Return [X, Y] of the center of cell containing provided text 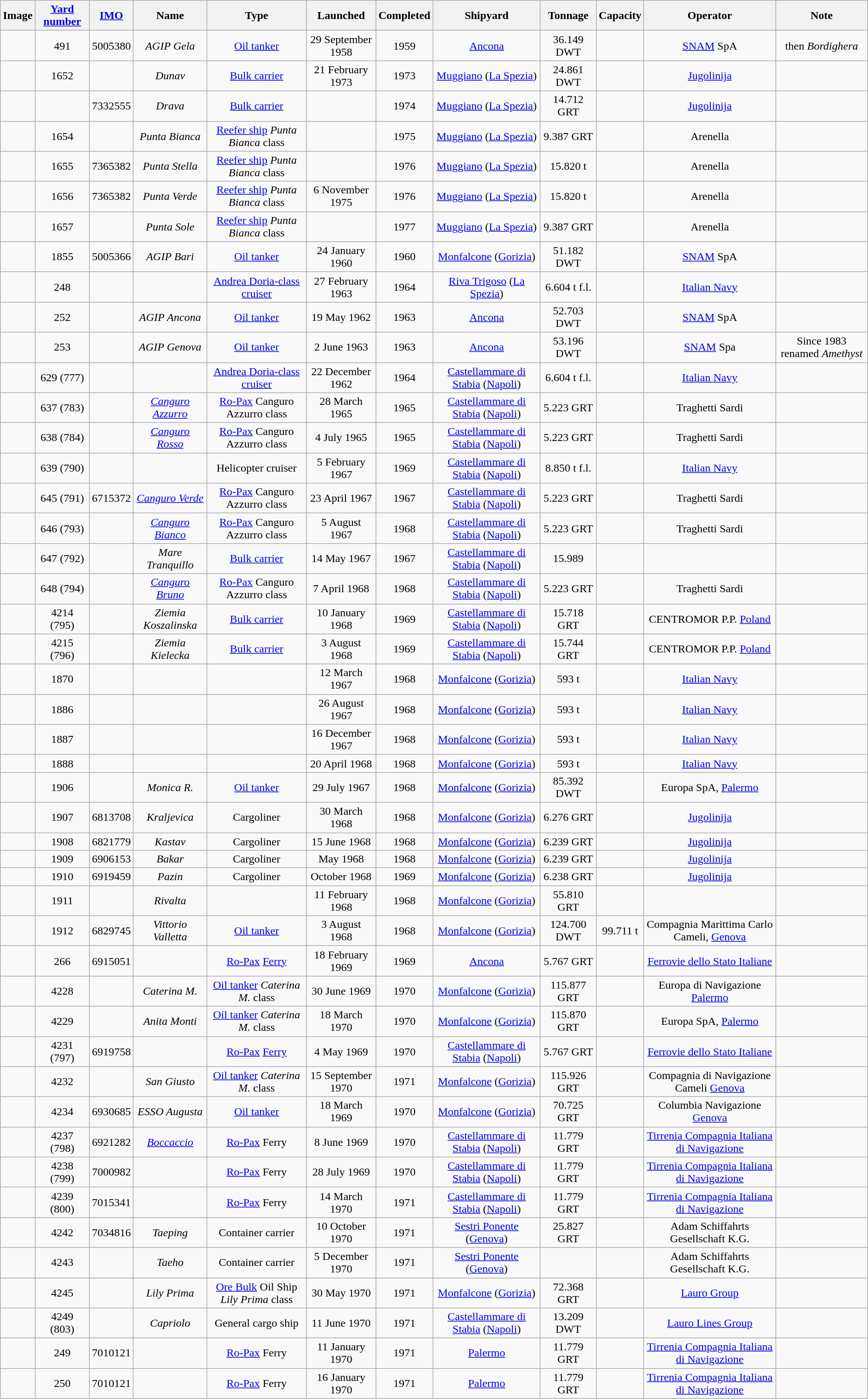
51.182 DWT [568, 257]
Taeho [170, 1262]
72.368 GRT [568, 1293]
6915051 [111, 961]
27 February 1963 [341, 287]
4232 [62, 1081]
253 [62, 347]
4229 [62, 1021]
4245 [62, 1293]
20 April 1968 [341, 763]
May 1968 [341, 859]
Dunav [170, 76]
AGIP Genova [170, 347]
Columbia Navigazione Genova [710, 1112]
16 January 1970 [341, 1384]
Anita Monti [170, 1021]
28 March 1965 [341, 408]
18 February 1969 [341, 961]
115.877 GRT [568, 991]
Ziemia Kielecka [170, 649]
San Giusto [170, 1081]
Canguro Bianco [170, 529]
1910 [62, 877]
124.700 DWT [568, 931]
Capacity [620, 16]
14 March 1970 [341, 1202]
Monica R. [170, 787]
Kastav [170, 842]
646 (793) [62, 529]
AGIP Gela [170, 45]
2 June 1963 [341, 347]
1974 [404, 106]
8 June 1969 [341, 1142]
10 October 1970 [341, 1233]
6.276 GRT [568, 817]
1855 [62, 257]
7034816 [111, 1233]
Vittorio Valletta [170, 931]
250 [62, 1384]
18 March 1969 [341, 1112]
4238 (799) [62, 1172]
22 December 1962 [341, 377]
252 [62, 317]
249 [62, 1353]
1886 [62, 709]
Type [257, 16]
Lauro Lines Group [710, 1323]
1960 [404, 257]
16 December 1967 [341, 739]
ESSO Augusta [170, 1112]
29 July 1967 [341, 787]
24 January 1960 [341, 257]
1975 [404, 136]
Canguro Bruno [170, 589]
28 July 1969 [341, 1172]
5 December 1970 [341, 1262]
1959 [404, 45]
Canguro Verde [170, 498]
6 November 1975 [341, 197]
6821779 [111, 842]
1911 [62, 901]
6921282 [111, 1142]
Lily Prima [170, 1293]
1655 [62, 166]
6715372 [111, 498]
1657 [62, 226]
11 February 1968 [341, 901]
Punta Verde [170, 197]
85.392 DWT [568, 787]
Bakar [170, 859]
Ore Bulk Oil Ship Lily Prima class [257, 1293]
Caterina M. [170, 991]
115.870 GRT [568, 1021]
Europa di Navigazione Palermo [710, 991]
1870 [62, 679]
52.703 DWT [568, 317]
36.149 DWT [568, 45]
4215 (796) [62, 649]
6906153 [111, 859]
30 May 1970 [341, 1293]
6.238 GRT [568, 877]
Completed [404, 16]
1908 [62, 842]
639 (790) [62, 468]
Pazin [170, 877]
14.712 GRT [568, 106]
6919459 [111, 877]
4242 [62, 1233]
24.861 DWT [568, 76]
AGIP Bari [170, 257]
Riva Trigoso (La Spezia) [487, 287]
29 September 1958 [341, 45]
7332555 [111, 106]
7000982 [111, 1172]
10 January 1968 [341, 619]
6930685 [111, 1112]
Helicopter cruiser [257, 468]
4237 (798) [62, 1142]
11 January 1970 [341, 1353]
1977 [404, 226]
Canguro Azzurro [170, 408]
6829745 [111, 931]
1912 [62, 931]
15 September 1970 [341, 1081]
IMO [111, 16]
629 (777) [62, 377]
30 March 1968 [341, 817]
1654 [62, 136]
4234 [62, 1112]
248 [62, 287]
4 July 1965 [341, 438]
15.989 [568, 558]
7015341 [111, 1202]
70.725 GRT [568, 1112]
21 February 1973 [341, 76]
23 April 1967 [341, 498]
15.744 GRT [568, 649]
5 February 1967 [341, 468]
491 [62, 45]
648 (794) [62, 589]
SNAM Spa [710, 347]
Note [822, 16]
Mare Tranquillo [170, 558]
4228 [62, 991]
AGIP Ancona [170, 317]
4243 [62, 1262]
25.827 GRT [568, 1233]
Punta Bianca [170, 136]
Ziemia Koszalinska [170, 619]
1888 [62, 763]
Yard number [62, 16]
11 June 1970 [341, 1323]
30 June 1969 [341, 991]
Punta Stella [170, 166]
Compagnia Marittima Carlo Cameli, Genova [710, 931]
1909 [62, 859]
4239 (800) [62, 1202]
Tonnage [568, 16]
6919758 [111, 1052]
19 May 1962 [341, 317]
Lauro Group [710, 1293]
Rivalta [170, 901]
Since 1983 renamed Amethyst [822, 347]
Punta Sole [170, 226]
1907 [62, 817]
5005380 [111, 45]
Operator [710, 16]
4214 (795) [62, 619]
53.196 DWT [568, 347]
5 August 1967 [341, 529]
Boccaccio [170, 1142]
Canguro Rosso [170, 438]
Taeping [170, 1233]
8.850 t f.l. [568, 468]
Kraljevica [170, 817]
4231 (797) [62, 1052]
Drava [170, 106]
5005366 [111, 257]
Compagnia di Navigazione Cameli Genova [710, 1081]
1906 [62, 787]
October 1968 [341, 877]
4249 (803) [62, 1323]
1973 [404, 76]
55.810 GRT [568, 901]
Capriolo [170, 1323]
115.926 GRT [568, 1081]
1652 [62, 76]
Image [18, 16]
15.718 GRT [568, 619]
18 March 1970 [341, 1021]
15 June 1968 [341, 842]
647 (792) [62, 558]
Launched [341, 16]
then Bordighera [822, 45]
1656 [62, 197]
1887 [62, 739]
Name [170, 16]
13.209 DWT [568, 1323]
12 March 1967 [341, 679]
Shipyard [487, 16]
14 May 1967 [341, 558]
637 (783) [62, 408]
General cargo ship [257, 1323]
7 April 1968 [341, 589]
26 August 1967 [341, 709]
638 (784) [62, 438]
4 May 1969 [341, 1052]
99.711 t [620, 931]
6813708 [111, 817]
645 (791) [62, 498]
266 [62, 961]
